Scan for the cell matching the given text and deliver its (X, Y) coordinate at center. 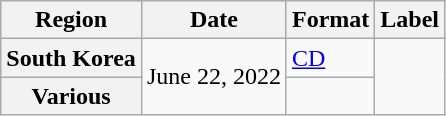
South Korea (72, 58)
Region (72, 20)
Various (72, 96)
Label (410, 20)
Format (330, 20)
CD (330, 58)
Date (214, 20)
June 22, 2022 (214, 77)
